Return the [X, Y] coordinate for the center point of the cell that contains the specified text.  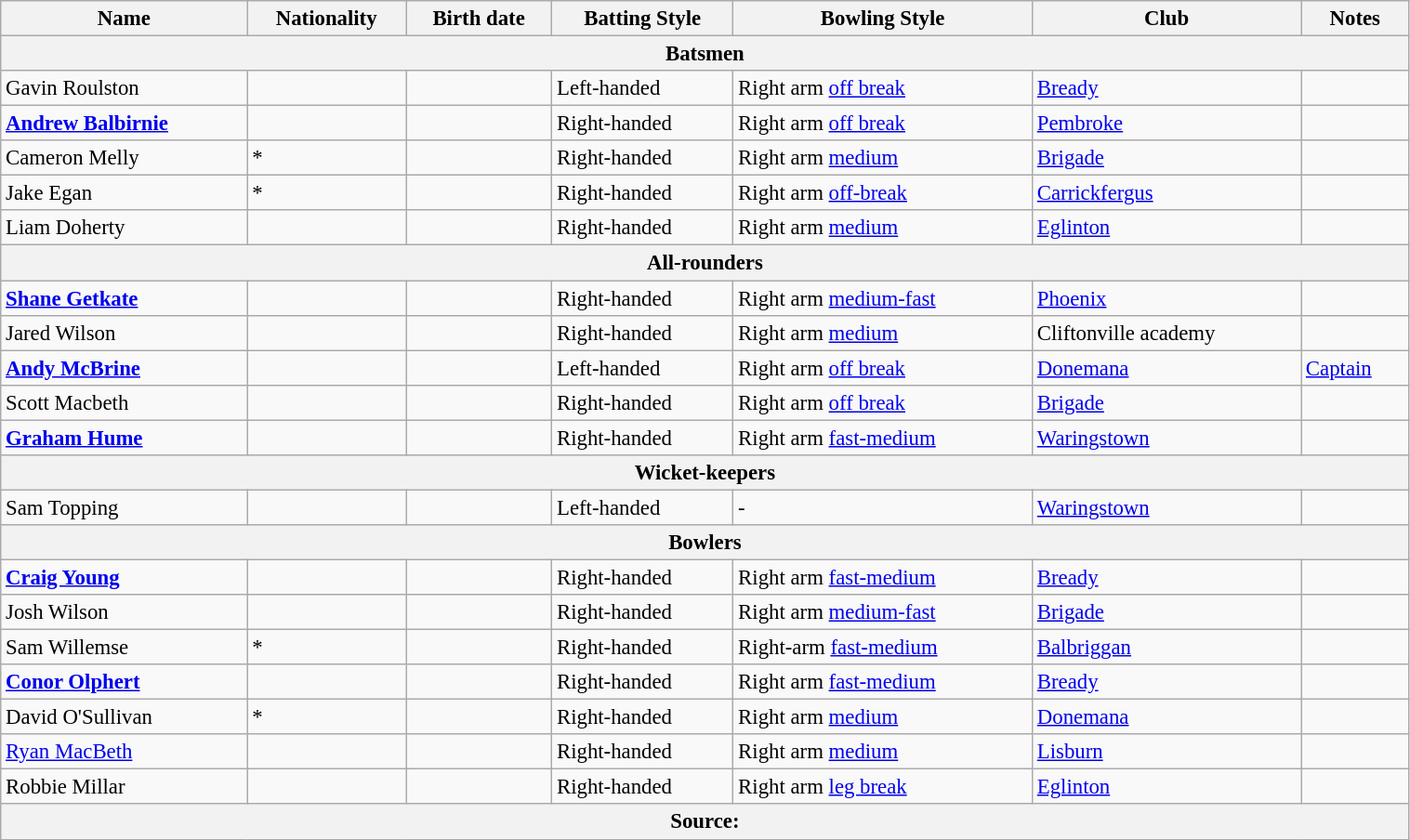
Shane Getkate [125, 298]
Wicket-keepers [705, 473]
Josh Wilson [125, 612]
- [883, 507]
Graham Hume [125, 438]
Bowling Style [883, 19]
Carrickfergus [1166, 193]
David O'Sullivan [125, 717]
Robbie Millar [125, 787]
Cameron Melly [125, 158]
Jared Wilson [125, 333]
Bowlers [705, 543]
Ryan MacBeth [125, 752]
Andy McBrine [125, 368]
Cliftonville academy [1166, 333]
Sam Topping [125, 507]
Notes [1355, 19]
Nationality [327, 19]
Right-arm fast-medium [883, 648]
Craig Young [125, 577]
Liam Doherty [125, 228]
Name [125, 19]
Jake Egan [125, 193]
Phoenix [1166, 298]
Sam Willemse [125, 648]
Scott Macbeth [125, 402]
Batting Style [643, 19]
Pembroke [1166, 124]
Andrew Balbirnie [125, 124]
Source: [705, 822]
Lisburn [1166, 752]
Conor Olphert [125, 682]
Club [1166, 19]
Right arm leg break [883, 787]
Balbriggan [1166, 648]
Gavin Roulston [125, 88]
Right arm off-break [883, 193]
All-rounders [705, 263]
Captain [1355, 368]
Batsmen [705, 54]
Birth date [480, 19]
